From the cell containing the given text, extract its center point as (X, Y) coordinate. 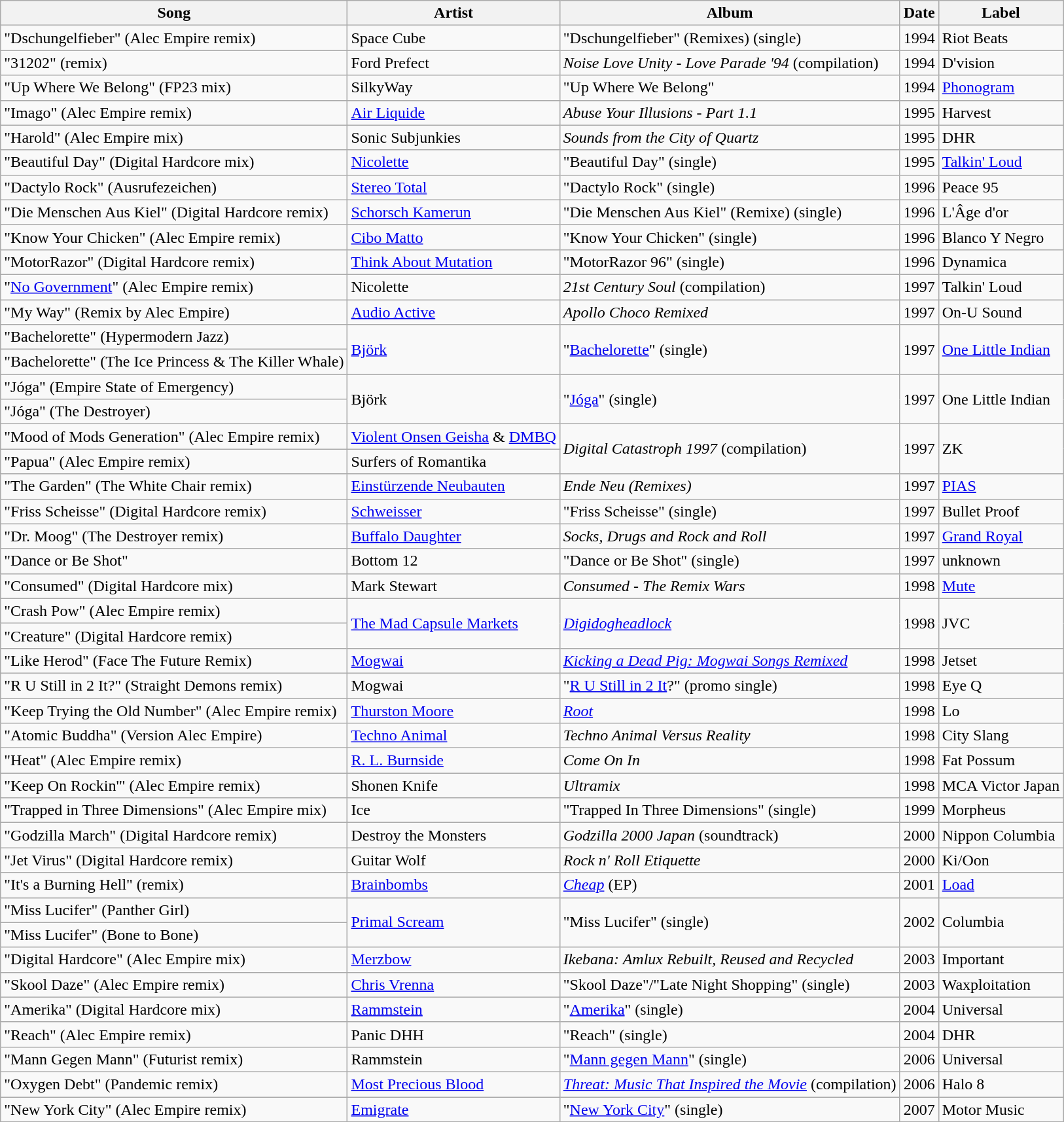
Grand Royal (1001, 536)
"Miss Lucifer" (Panther Girl) (174, 910)
Ende Neu (Remixes) (730, 486)
Riot Beats (1001, 38)
"R U Still in 2 It?" (promo single) (730, 685)
"Die Menschen Aus Kiel" (Remixe) (single) (730, 212)
PIAS (1001, 486)
"Mann gegen Mann" (single) (730, 1059)
Cibo Matto (453, 237)
Consumed - The Remix Wars (730, 586)
"Up Where We Belong" (730, 88)
City Slang (1001, 736)
"Keep On Rockin'" (Alec Empire remix) (174, 786)
"Jóga" (The Destroyer) (174, 412)
"Beautiful Day" (single) (730, 162)
"R U Still in 2 It?" (Straight Demons remix) (174, 685)
2007 (919, 1110)
Phonogram (1001, 88)
"Friss Scheisse" (single) (730, 511)
Bottom 12 (453, 561)
Ki/Oon (1001, 860)
"Oxygen Debt" (Pandemic remix) (174, 1084)
"Amerika" (Digital Hardcore mix) (174, 1009)
1999 (919, 810)
Root (730, 710)
"Creature" (Digital Hardcore remix) (174, 636)
21st Century Soul (compilation) (730, 287)
"Skool Daze"/"Late Night Shopping" (single) (730, 985)
"Consumed" (Digital Hardcore mix) (174, 586)
Surfers of Romantika (453, 461)
Stereo Total (453, 187)
Sonic Subjunkies (453, 137)
"Dance or Be Shot" (174, 561)
"Jet Virus" (Digital Hardcore remix) (174, 860)
Noise Love Unity - Love Parade '94 (compilation) (730, 63)
"Dr. Moog" (The Destroyer remix) (174, 536)
Ice (453, 810)
"No Government" (Alec Empire remix) (174, 287)
Panic DHH (453, 1034)
unknown (1001, 561)
Air Liquide (453, 113)
"New York City" (Alec Empire remix) (174, 1110)
Morpheus (1001, 810)
"Atomic Buddha" (Version Alec Empire) (174, 736)
Song (174, 13)
Columbia (1001, 922)
Kicking a Dead Pig: Mogwai Songs Remixed (730, 661)
SilkyWay (453, 88)
"Digital Hardcore" (Alec Empire mix) (174, 960)
"Dactylo Rock" (Ausrufezeichen) (174, 187)
Space Cube (453, 38)
2002 (919, 922)
"Beautiful Day" (Digital Hardcore mix) (174, 162)
"Reach" (Alec Empire remix) (174, 1034)
Guitar Wolf (453, 860)
On-U Sound (1001, 312)
Important (1001, 960)
Destroy the Monsters (453, 835)
Techno Animal (453, 736)
Apollo Choco Remixed (730, 312)
Violent Onsen Geisha & DMBQ (453, 437)
"Up Where We Belong" (FP23 mix) (174, 88)
R. L. Burnside (453, 761)
Mark Stewart (453, 586)
Thurston Moore (453, 710)
"Jóga" (Empire State of Emergency) (174, 387)
Socks, Drugs and Rock and Roll (730, 536)
Load (1001, 885)
Emigrate (453, 1110)
ZK (1001, 449)
"New York City" (single) (730, 1110)
Come On In (730, 761)
Fat Possum (1001, 761)
"Miss Lucifer" (Bone to Bone) (174, 935)
Primal Scream (453, 922)
Einstürzende Neubauten (453, 486)
"Bachelorette" (single) (730, 350)
Label (1001, 13)
Chris Vrenna (453, 985)
"Trapped in Three Dimensions" (Alec Empire mix) (174, 810)
Mute (1001, 586)
"Die Menschen Aus Kiel" (Digital Hardcore remix) (174, 212)
Peace 95 (1001, 187)
Lo (1001, 710)
Digidogheadlock (730, 623)
Motor Music (1001, 1110)
Shonen Knife (453, 786)
"Amerika" (single) (730, 1009)
Eye Q (1001, 685)
Bullet Proof (1001, 511)
"Imago" (Alec Empire remix) (174, 113)
Most Precious Blood (453, 1084)
Dynamica (1001, 262)
Blanco Y Negro (1001, 237)
"31202" (remix) (174, 63)
D'vision (1001, 63)
Album (730, 13)
"MotorRazor 96" (single) (730, 262)
Techno Animal Versus Reality (730, 736)
Audio Active (453, 312)
Godzilla 2000 Japan (soundtrack) (730, 835)
Merzbow (453, 960)
"Dactylo Rock" (single) (730, 187)
Nippon Columbia (1001, 835)
The Mad Capsule Markets (453, 623)
MCA Victor Japan (1001, 786)
2001 (919, 885)
"It's a Burning Hell" (remix) (174, 885)
Ikebana: Amlux Rebuilt, Reused and Recycled (730, 960)
"Dance or Be Shot" (single) (730, 561)
Ultramix (730, 786)
"Heat" (Alec Empire remix) (174, 761)
"Skool Daze" (Alec Empire remix) (174, 985)
JVC (1001, 623)
Ford Prefect (453, 63)
"Miss Lucifer" (single) (730, 922)
Buffalo Daughter (453, 536)
Date (919, 13)
"Bachelorette" (Hypermodern Jazz) (174, 337)
Sounds from the City of Quartz (730, 137)
Cheap (EP) (730, 885)
Waxploitation (1001, 985)
Halo 8 (1001, 1084)
"Godzilla March" (Digital Hardcore remix) (174, 835)
Abuse Your Illusions - Part 1.1 (730, 113)
L'Âge d'or (1001, 212)
"My Way" (Remix by Alec Empire) (174, 312)
"Reach" (single) (730, 1034)
"Keep Trying the Old Number" (Alec Empire remix) (174, 710)
Schorsch Kamerun (453, 212)
"Mann Gegen Mann" (Futurist remix) (174, 1059)
"Know Your Chicken" (Alec Empire remix) (174, 237)
"Friss Scheisse" (Digital Hardcore remix) (174, 511)
Threat: Music That Inspired the Movie (compilation) (730, 1084)
Harvest (1001, 113)
"Like Herod" (Face The Future Remix) (174, 661)
"Papua" (Alec Empire remix) (174, 461)
"Trapped In Three Dimensions" (single) (730, 810)
Rock n' Roll Etiquette (730, 860)
"Jóga" (single) (730, 399)
"Harold" (Alec Empire mix) (174, 137)
"MotorRazor" (Digital Hardcore remix) (174, 262)
Brainbombs (453, 885)
Digital Catastroph 1997 (compilation) (730, 449)
"Mood of Mods Generation" (Alec Empire remix) (174, 437)
Schweisser (453, 511)
"The Garden" (The White Chair remix) (174, 486)
"Crash Pow" (Alec Empire remix) (174, 611)
Think About Mutation (453, 262)
"Bachelorette" (The Ice Princess & The Killer Whale) (174, 362)
"Dschungelfieber" (Remixes) (single) (730, 38)
"Know Your Chicken" (single) (730, 237)
Artist (453, 13)
"Dschungelfieber" (Alec Empire remix) (174, 38)
Jetset (1001, 661)
